Return (X, Y) of the center of cell containing provided text 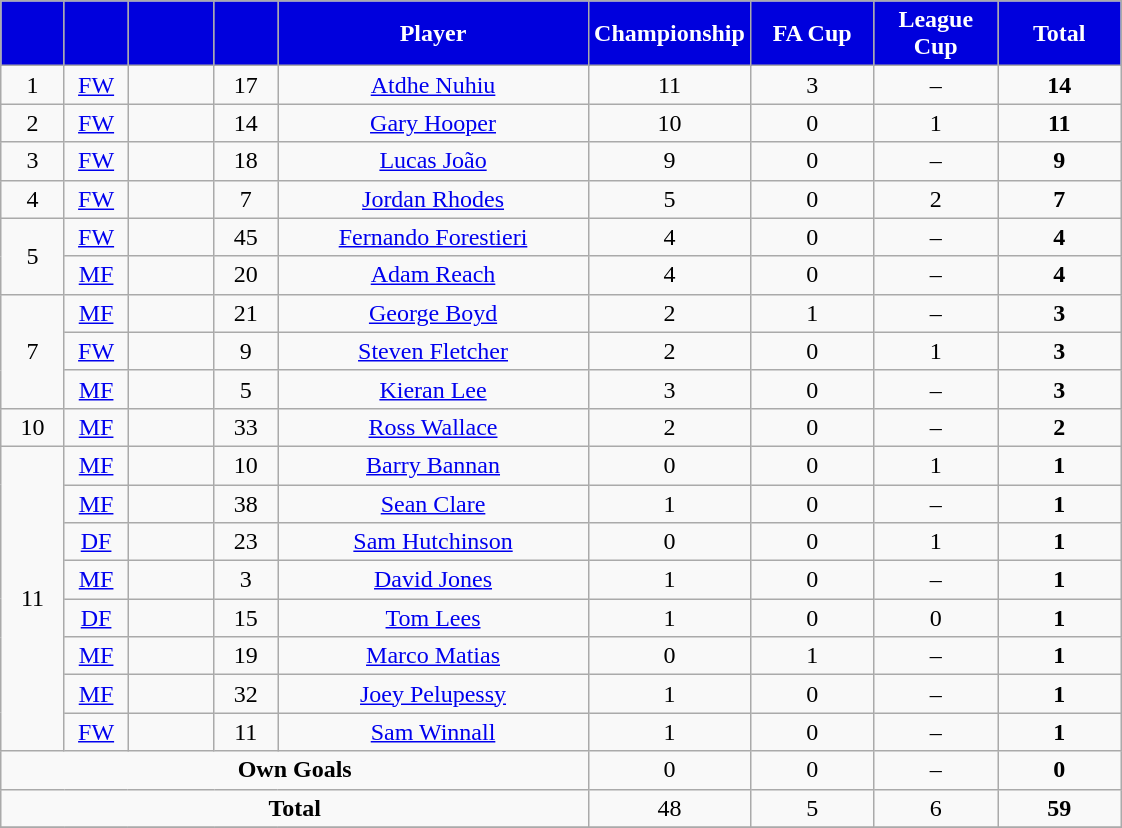
23 (246, 542)
45 (246, 237)
Sam Winnall (434, 732)
21 (246, 313)
Jordan Rhodes (434, 199)
Atdhe Nuhiu (434, 85)
15 (246, 618)
Ross Wallace (434, 427)
33 (246, 427)
19 (246, 656)
48 (670, 808)
32 (246, 694)
Fernando Forestieri (434, 237)
FA Cup (812, 34)
Own Goals (295, 770)
6 (936, 808)
George Boyd (434, 313)
Gary Hooper (434, 123)
Adam Reach (434, 275)
Steven Fletcher (434, 351)
Barry Bannan (434, 465)
38 (246, 503)
17 (246, 85)
Player (434, 34)
Sam Hutchinson (434, 542)
20 (246, 275)
Joey Pelupessy (434, 694)
League Cup (936, 34)
Tom Lees (434, 618)
Marco Matias (434, 656)
David Jones (434, 580)
Lucas João (434, 161)
Sean Clare (434, 503)
Kieran Lee (434, 389)
59 (1060, 808)
Championship (670, 34)
18 (246, 161)
